From the cell containing the given text, extract its center point as [X, Y] coordinate. 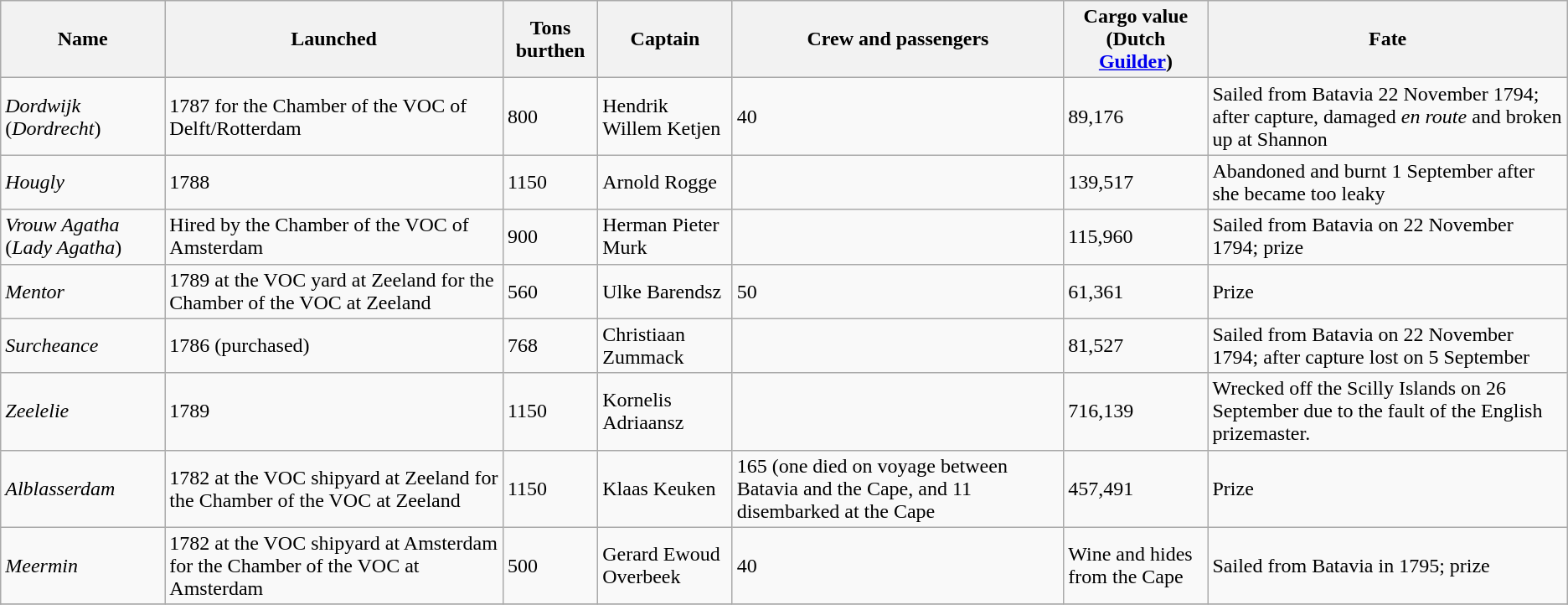
Abandoned and burnt 1 September after she became too leaky [1387, 183]
560 [549, 292]
115,960 [1136, 236]
1789 [334, 411]
Surcheance [83, 345]
716,139 [1136, 411]
800 [549, 116]
50 [898, 292]
Captain [665, 39]
Zeelelie [83, 411]
1786 (purchased) [334, 345]
165 (one died on voyage between Batavia and the Cape, and 11 disembarked at the Cape [898, 489]
Dordwijk (Dordrecht) [83, 116]
Cargo value (Dutch Guilder) [1136, 39]
Wrecked off the Scilly Islands on 26 September due to the fault of the English prizemaster. [1387, 411]
1788 [334, 183]
Vrouw Agatha (Lady Agatha) [83, 236]
Sailed from Batavia in 1795; prize [1387, 566]
Ulke Barendsz [665, 292]
Gerard Ewoud Overbeek [665, 566]
Wine and hides from the Cape [1136, 566]
Hougly [83, 183]
457,491 [1136, 489]
1782 at the VOC shipyard at Zeeland for the Chamber of the VOC at Zeeland [334, 489]
139,517 [1136, 183]
Sailed from Batavia 22 November 1794; after capture, damaged en route and broken up at Shannon [1387, 116]
Arnold Rogge [665, 183]
61,361 [1136, 292]
Tons burthen [549, 39]
Klaas Keuken [665, 489]
1782 at the VOC shipyard at Amsterdam for the Chamber of the VOC at Amsterdam [334, 566]
Launched [334, 39]
Herman Pieter Murk [665, 236]
Hired by the Chamber of the VOC of Amsterdam [334, 236]
768 [549, 345]
Hendrik Willem Ketjen [665, 116]
Kornelis Adriaansz [665, 411]
1789 at the VOC yard at Zeeland for the Chamber of the VOC at Zeeland [334, 292]
1787 for the Chamber of the VOC of Delft/Rotterdam [334, 116]
Sailed from Batavia on 22 November 1794; after capture lost on 5 September [1387, 345]
Christiaan Zummack [665, 345]
500 [549, 566]
Name [83, 39]
89,176 [1136, 116]
Alblasserdam [83, 489]
900 [549, 236]
Mentor [83, 292]
Sailed from Batavia on 22 November 1794; prize [1387, 236]
81,527 [1136, 345]
Meermin [83, 566]
Crew and passengers [898, 39]
Fate [1387, 39]
